Provide the [X, Y] coordinate of the cell's center where the given text is located.  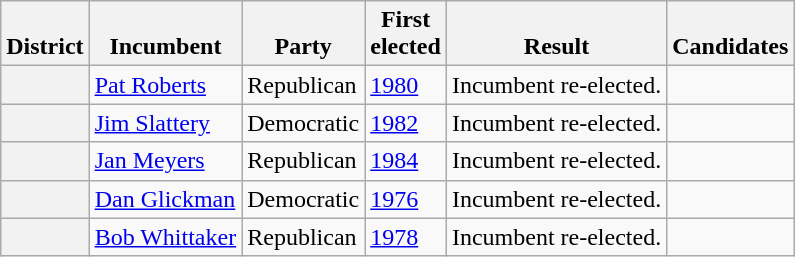
1980 [406, 85]
Bob Whittaker [166, 237]
1976 [406, 199]
Firstelected [406, 34]
Jim Slattery [166, 123]
Party [304, 34]
Result [556, 34]
Jan Meyers [166, 161]
Candidates [730, 34]
Dan Glickman [166, 199]
Incumbent [166, 34]
1984 [406, 161]
1978 [406, 237]
1982 [406, 123]
Pat Roberts [166, 85]
District [45, 34]
